Return (X, Y) of the center of cell containing provided text 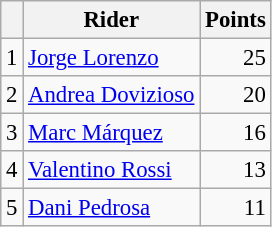
13 (236, 170)
2 (12, 95)
3 (12, 133)
Valentino Rossi (112, 170)
5 (12, 208)
25 (236, 58)
4 (12, 170)
Points (236, 20)
20 (236, 95)
Jorge Lorenzo (112, 58)
Rider (112, 20)
Marc Márquez (112, 133)
Andrea Dovizioso (112, 95)
1 (12, 58)
Dani Pedrosa (112, 208)
11 (236, 208)
16 (236, 133)
